Pinpoint the cell where the given text exists, returning its (X, Y) midpoint coordinate. 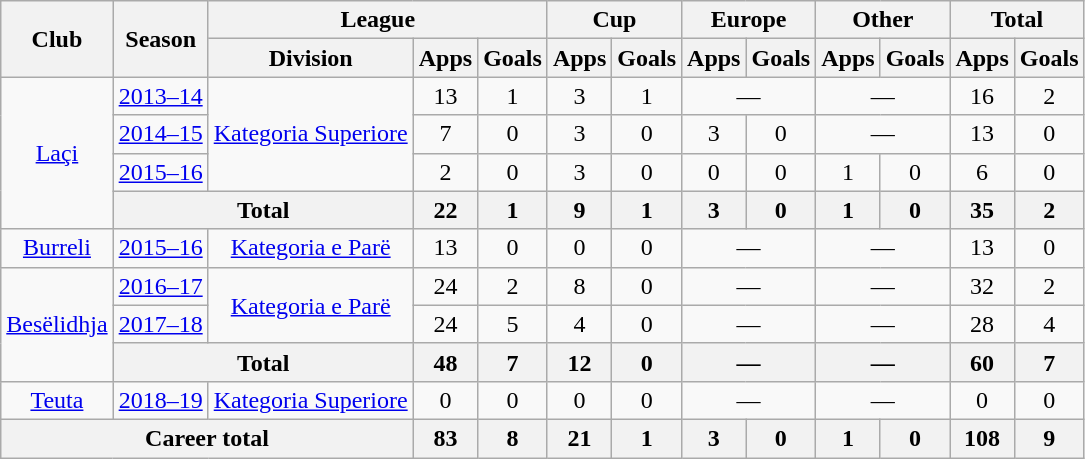
21 (579, 438)
28 (982, 324)
83 (445, 438)
22 (445, 210)
108 (982, 438)
Teuta (57, 400)
2018–19 (160, 400)
League (378, 20)
32 (982, 286)
Career total (207, 438)
Europe (749, 20)
60 (982, 362)
2014–15 (160, 134)
12 (579, 362)
Cup (614, 20)
Season (160, 39)
Laçi (57, 153)
Burreli (57, 248)
35 (982, 210)
2013–14 (160, 96)
Club (57, 39)
48 (445, 362)
6 (982, 172)
2016–17 (160, 286)
Besëlidhja (57, 324)
Other (883, 20)
Division (310, 58)
5 (513, 324)
16 (982, 96)
2017–18 (160, 324)
